Capture the cell that displays the provided text and extract its [x, y] central coordinate. 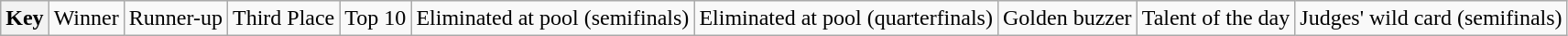
Eliminated at pool (quarterfinals) [846, 18]
Judges' wild card (semifinals) [1431, 18]
Runner-up [176, 18]
Third Place [283, 18]
Golden buzzer [1067, 18]
Talent of the day [1216, 18]
Key [25, 18]
Eliminated at pool (semifinals) [553, 18]
Top 10 [376, 18]
Winner [86, 18]
